Determine the (X, Y) coordinate at the center of the cell enclosing the given text.  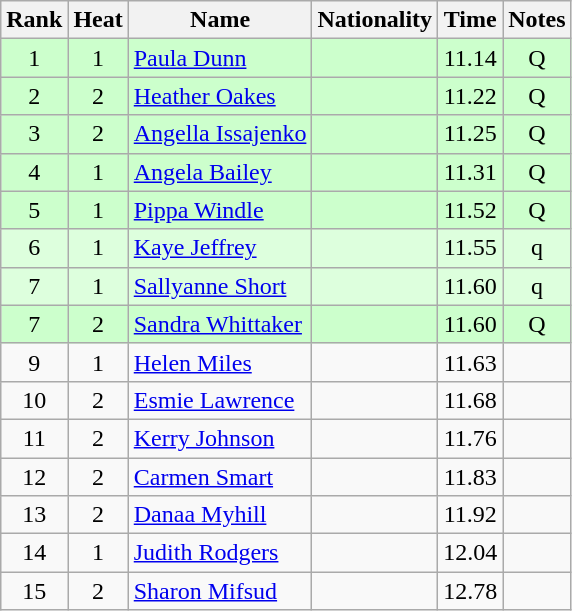
11.63 (470, 362)
Name (220, 20)
11.76 (470, 438)
4 (34, 172)
12.78 (470, 591)
Kerry Johnson (220, 438)
Angela Bailey (220, 172)
Angella Issajenko (220, 134)
Esmie Lawrence (220, 400)
11.68 (470, 400)
11.92 (470, 515)
Paula Dunn (220, 58)
11.25 (470, 134)
Sallyanne Short (220, 286)
9 (34, 362)
5 (34, 210)
11.22 (470, 96)
6 (34, 248)
Sandra Whittaker (220, 324)
Notes (537, 20)
Helen Miles (220, 362)
Nationality (375, 20)
14 (34, 553)
Kaye Jeffrey (220, 248)
Heat (98, 20)
12 (34, 477)
11.14 (470, 58)
11.83 (470, 477)
3 (34, 134)
Danaa Myhill (220, 515)
10 (34, 400)
11 (34, 438)
Judith Rodgers (220, 553)
Rank (34, 20)
15 (34, 591)
Sharon Mifsud (220, 591)
Carmen Smart (220, 477)
12.04 (470, 553)
Heather Oakes (220, 96)
11.55 (470, 248)
13 (34, 515)
11.31 (470, 172)
Time (470, 20)
11.52 (470, 210)
Pippa Windle (220, 210)
